Return (x, y) of the center of cell containing provided text 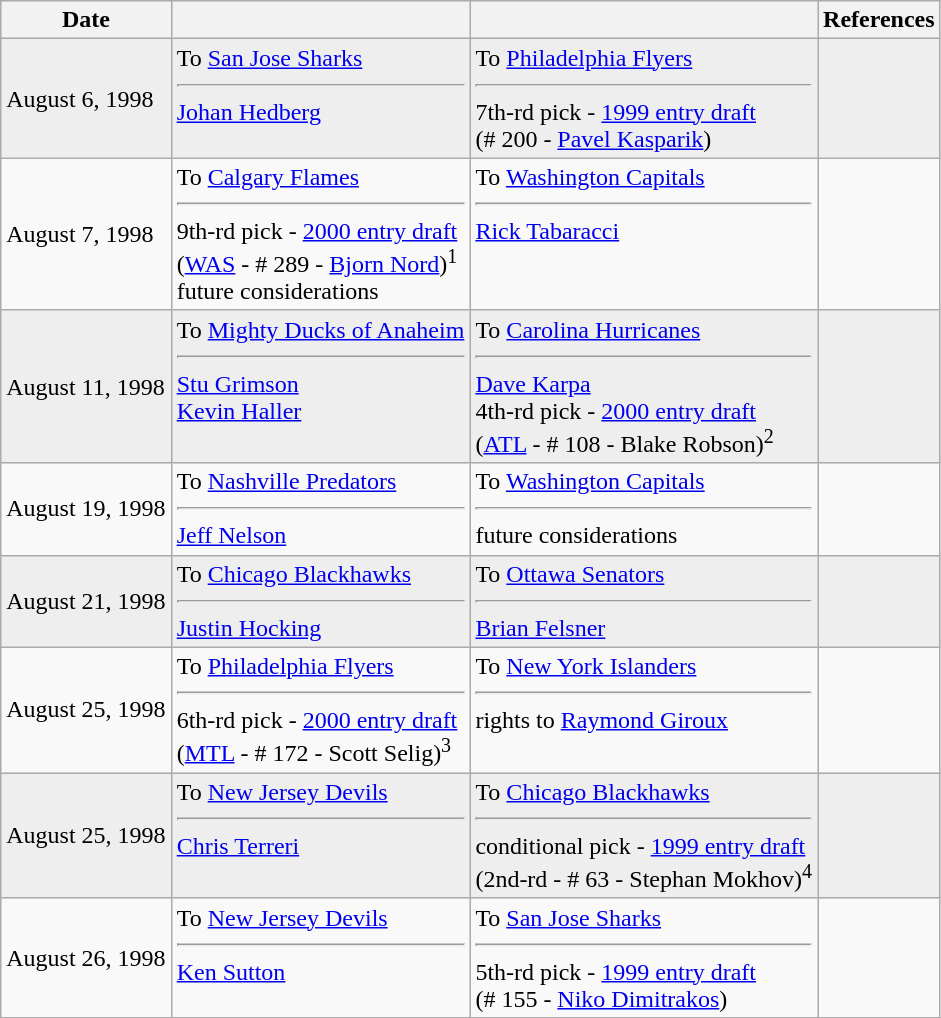
August 26, 1998 (86, 958)
August 21, 1998 (86, 601)
August 19, 1998 (86, 509)
August 11, 1998 (86, 386)
To Chicago Blackhawksconditional pick - 1999 entry draft(2nd-rd - # 63 - Stephan Mokhov)4 (644, 836)
To Ottawa SenatorsBrian Felsner (644, 601)
To New Jersey DevilsChris Terreri (320, 836)
To New York Islandersrights to Raymond Giroux (644, 710)
To Washington Capitalsfuture considerations (644, 509)
To Mighty Ducks of AnaheimStu GrimsonKevin Haller (320, 386)
To Washington CapitalsRick Tabaracci (644, 234)
Date (86, 20)
August 7, 1998 (86, 234)
References (880, 20)
To Chicago BlackhawksJustin Hocking (320, 601)
To Nashville PredatorsJeff Nelson (320, 509)
August 6, 1998 (86, 98)
To Philadelphia Flyers7th-rd pick - 1999 entry draft(# 200 - Pavel Kasparik) (644, 98)
To Calgary Flames9th-rd pick - 2000 entry draft(WAS - # 289 - Bjorn Nord)1future considerations (320, 234)
To Philadelphia Flyers6th-rd pick - 2000 entry draft(MTL - # 172 - Scott Selig)3 (320, 710)
To San Jose Sharks5th-rd pick - 1999 entry draft(# 155 - Niko Dimitrakos) (644, 958)
To San Jose SharksJohan Hedberg (320, 98)
To Carolina HurricanesDave Karpa4th-rd pick - 2000 entry draft(ATL - # 108 - Blake Robson)2 (644, 386)
To New Jersey DevilsKen Sutton (320, 958)
